For the text-containing cell, return its midpoint in [X, Y] coordinate format. 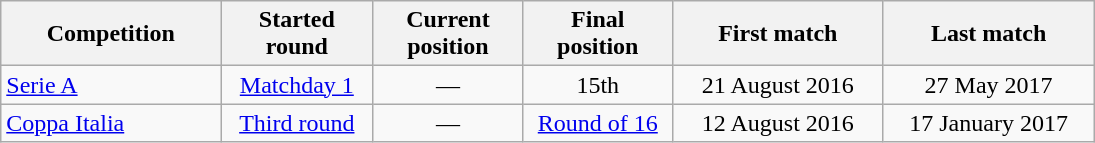
Coppa Italia [111, 123]
Matchday 1 [297, 85]
Started round [297, 34]
Current position [448, 34]
Third round [297, 123]
17 January 2017 [988, 123]
27 May 2017 [988, 85]
Final position [598, 34]
Round of 16 [598, 123]
Serie A [111, 85]
12 August 2016 [778, 123]
Last match [988, 34]
First match [778, 34]
21 August 2016 [778, 85]
15th [598, 85]
Competition [111, 34]
